Scan for the cell matching the given text and deliver its [X, Y] coordinate at center. 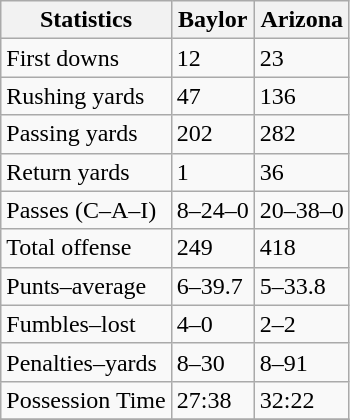
Punts–average [86, 286]
Return yards [86, 172]
418 [302, 248]
47 [212, 96]
249 [212, 248]
Statistics [86, 20]
First downs [86, 58]
12 [212, 58]
282 [302, 134]
Passing yards [86, 134]
Possession Time [86, 400]
6–39.7 [212, 286]
4–0 [212, 324]
5–33.8 [302, 286]
8–24–0 [212, 210]
23 [302, 58]
32:22 [302, 400]
Passes (C–A–I) [86, 210]
1 [212, 172]
Total offense [86, 248]
202 [212, 134]
136 [302, 96]
20–38–0 [302, 210]
Penalties–yards [86, 362]
8–30 [212, 362]
Arizona [302, 20]
27:38 [212, 400]
8–91 [302, 362]
Baylor [212, 20]
36 [302, 172]
2–2 [302, 324]
Fumbles–lost [86, 324]
Rushing yards [86, 96]
